Return the (X, Y) coordinate for the center point of the cell that contains the specified text.  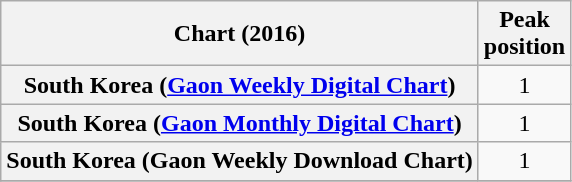
Peakposition (524, 34)
South Korea (Gaon Monthly Digital Chart) (240, 123)
South Korea (Gaon Weekly Digital Chart) (240, 85)
South Korea (Gaon Weekly Download Chart) (240, 161)
Chart (2016) (240, 34)
